Locate the cell with the specified text and output its [X, Y] center coordinate. 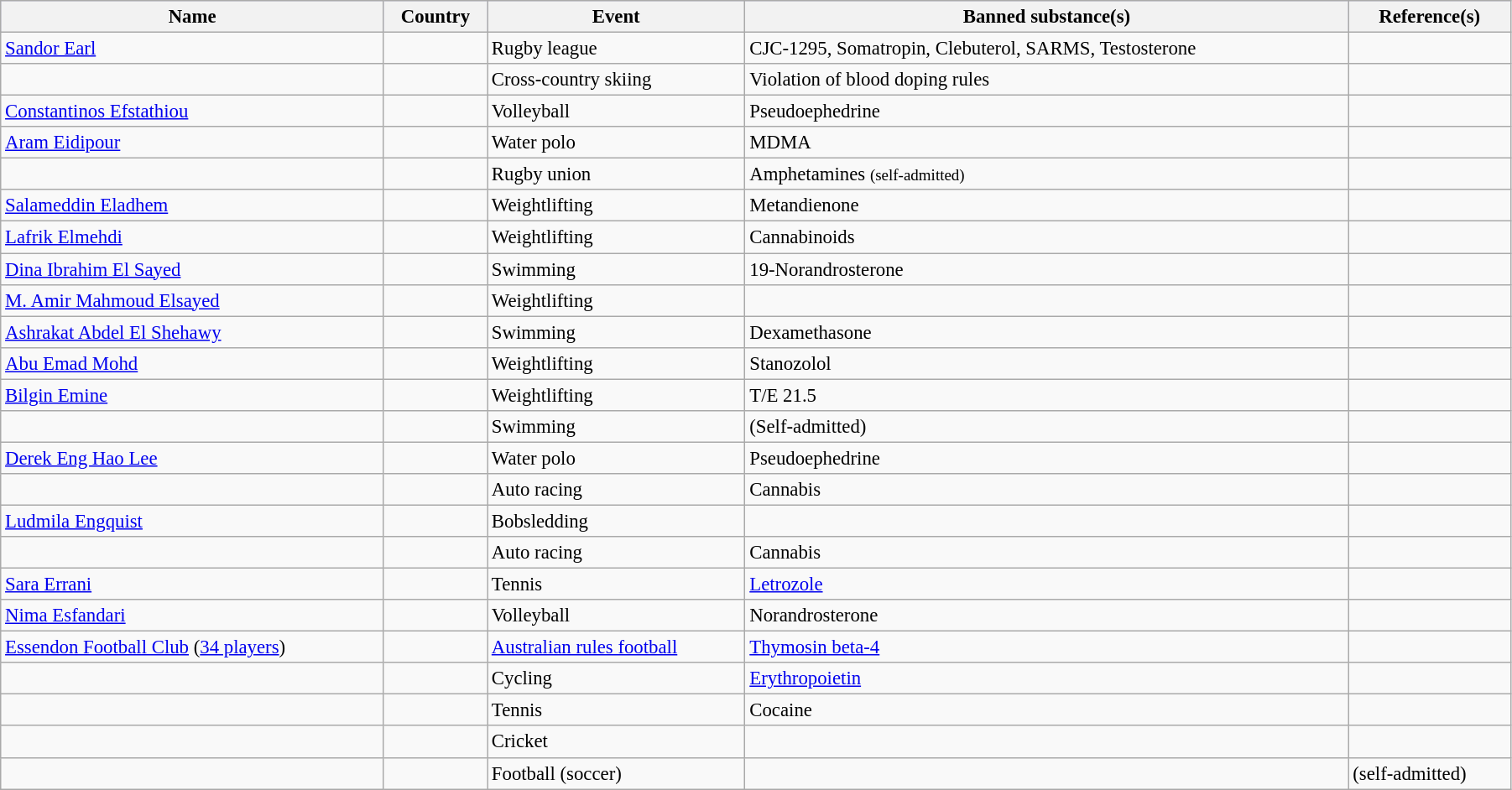
Constantinos Efstathiou [193, 112]
Banned substance(s) [1047, 17]
Cannabinoids [1047, 237]
MDMA [1047, 143]
Football (soccer) [616, 773]
19-Norandrosterone [1047, 269]
Salameddin Eladhem [193, 205]
Ludmila Engquist [193, 521]
Cross-country skiing [616, 80]
Aram Eidipour [193, 143]
CJC-1295, Somatropin, Clebuterol, SARMS, Testosterone [1047, 49]
Sandor Earl [193, 49]
Amphetamines (self-admitted) [1047, 174]
Rugby league [616, 49]
Name [193, 17]
Cricket [616, 742]
Rugby union [616, 174]
(Self-admitted) [1047, 427]
Bobsledding [616, 521]
Event [616, 17]
Metandienone [1047, 205]
T/E 21.5 [1047, 395]
Derek Eng Hao Lee [193, 458]
Cocaine [1047, 710]
Nima Esfandari [193, 616]
Erythropoietin [1047, 678]
Dexamethasone [1047, 332]
Lafrik Elmehdi [193, 237]
Thymosin beta-4 [1047, 647]
Dina Ibrahim El Sayed [193, 269]
Bilgin Emine [193, 395]
Letrozole [1047, 585]
Norandrosterone [1047, 616]
Australian rules football [616, 647]
Essendon Football Club (34 players) [193, 647]
Country [435, 17]
Abu Emad Mohd [193, 363]
Stanozolol [1047, 363]
M. Amir Mahmoud Elsayed [193, 300]
Violation of blood doping rules [1047, 80]
Ashrakat Abdel El Shehawy [193, 332]
(self-admitted) [1430, 773]
Sara Errani [193, 585]
Reference(s) [1430, 17]
Cycling [616, 678]
